Output the (X, Y) coordinate of the center of the cell containing the given text.  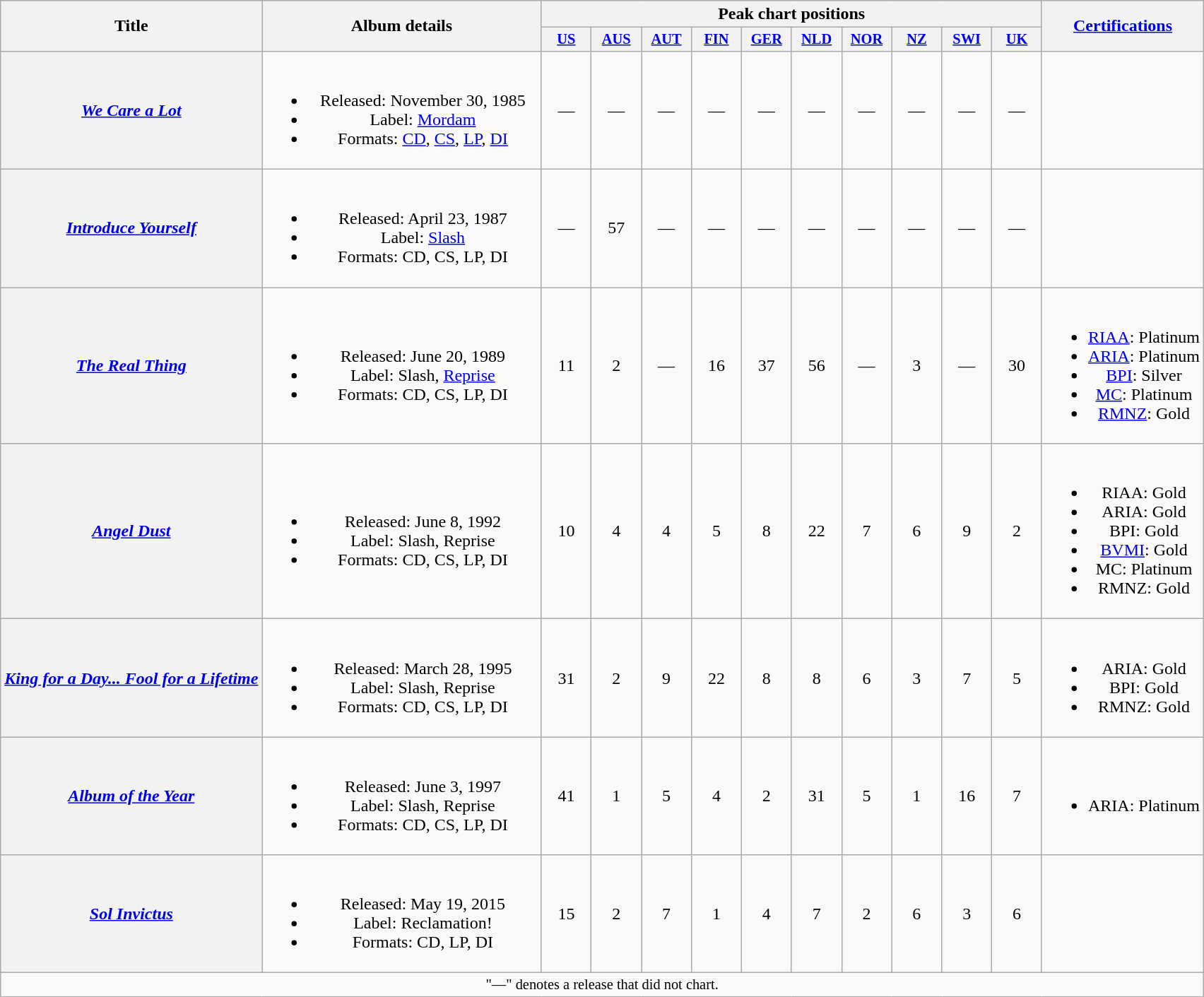
Album details (401, 26)
57 (616, 229)
Released: March 28, 1995Label: Slash, RepriseFormats: CD, CS, LP, DI (401, 678)
Released: June 20, 1989Label: Slash, RepriseFormats: CD, CS, LP, DI (401, 366)
NOR (866, 40)
30 (1017, 366)
US (567, 40)
Released: November 30, 1985Label: MordamFormats: CD, CS, LP, DI (401, 110)
ARIA: GoldBPI: GoldRMNZ: Gold (1122, 678)
56 (817, 366)
"—" denotes a release that did not chart. (602, 985)
SWI (967, 40)
37 (766, 366)
Album of the Year (131, 796)
Peak chart positions (791, 14)
UK (1017, 40)
ARIA: Platinum (1122, 796)
NLD (817, 40)
NZ (917, 40)
King for a Day... Fool for a Lifetime (131, 678)
Released: June 3, 1997Label: Slash, RepriseFormats: CD, CS, LP, DI (401, 796)
We Care a Lot (131, 110)
FIN (716, 40)
RIAA: PlatinumARIA: PlatinumBPI: SilverMC: PlatinumRMNZ: Gold (1122, 366)
Certifications (1122, 26)
10 (567, 531)
The Real Thing (131, 366)
11 (567, 366)
Released: April 23, 1987Label: SlashFormats: CD, CS, LP, DI (401, 229)
AUT (667, 40)
Title (131, 26)
AUS (616, 40)
Released: June 8, 1992Label: Slash, RepriseFormats: CD, CS, LP, DI (401, 531)
GER (766, 40)
RIAA: GoldARIA: GoldBPI: GoldBVMI: GoldMC: PlatinumRMNZ: Gold (1122, 531)
Sol Invictus (131, 914)
41 (567, 796)
Introduce Yourself (131, 229)
15 (567, 914)
Released: May 19, 2015Label: Reclamation!Formats: CD, LP, DI (401, 914)
Angel Dust (131, 531)
